Return the (X, Y) coordinate for the center point of the cell that contains the specified text.  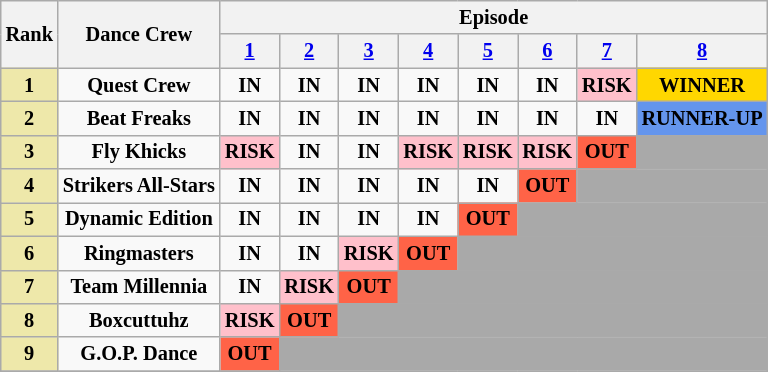
Dynamic Edition (139, 219)
G.O.P. Dance (139, 354)
Rank (30, 34)
Ringmasters (139, 253)
9 (30, 354)
RUNNER-UP (702, 118)
Beat Freaks (139, 118)
Boxcuttuhz (139, 320)
Fly Khicks (139, 152)
WINNER (702, 85)
Strikers All-Stars (139, 186)
Team Millennia (139, 287)
Quest Crew (139, 85)
Episode (494, 17)
Dance Crew (139, 34)
